Search for the cell housing the specified text and yield its [X, Y] center coordinate. 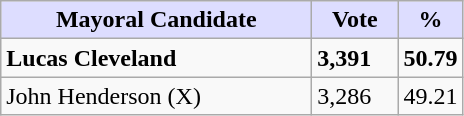
Lucas Cleveland [156, 58]
3,391 [355, 58]
49.21 [430, 96]
John Henderson (X) [156, 96]
Mayoral Candidate [156, 20]
Vote [355, 20]
3,286 [355, 96]
50.79 [430, 58]
% [430, 20]
